Return [X, Y] of the center of cell containing provided text 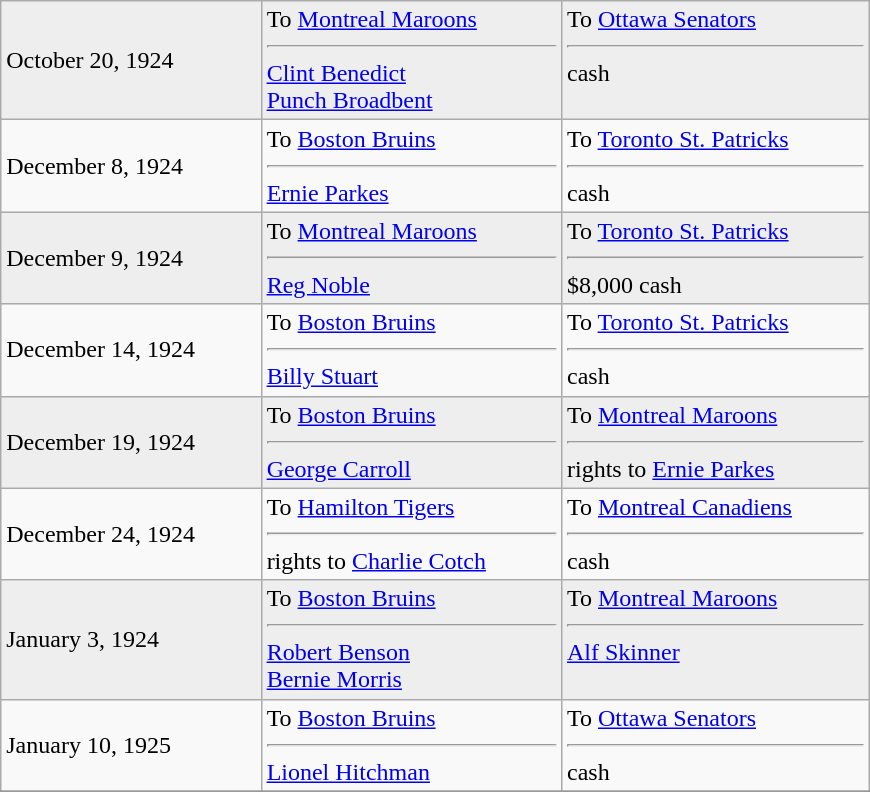
December 14, 1924 [131, 350]
To Boston BruinsLionel Hitchman [411, 745]
January 3, 1924 [131, 640]
December 8, 1924 [131, 166]
December 19, 1924 [131, 442]
To Montreal Maroons rights to Ernie Parkes [715, 442]
December 9, 1924 [131, 258]
To Boston BruinsGeorge Carroll [411, 442]
To Boston BruinsRobert BensonBernie Morris [411, 640]
October 20, 1924 [131, 60]
December 24, 1924 [131, 534]
January 10, 1925 [131, 745]
To Toronto St. Patricks $8,000 cash [715, 258]
To Montreal Canadiens cash [715, 534]
To Montreal MaroonsClint BenedictPunch Broadbent [411, 60]
To Hamilton Tigersrights to Charlie Cotch [411, 534]
To Montreal Maroons Alf Skinner [715, 640]
To Boston BruinsBilly Stuart [411, 350]
To Boston BruinsErnie Parkes [411, 166]
To Montreal MaroonsReg Noble [411, 258]
